Search for the cell housing the specified text and yield its (x, y) center coordinate. 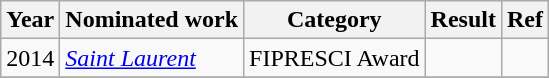
Nominated work (152, 20)
Ref (524, 20)
2014 (30, 58)
FIPRESCI Award (335, 58)
Saint Laurent (152, 58)
Year (30, 20)
Category (335, 20)
Result (463, 20)
